Return (X, Y) of the center of cell containing provided text 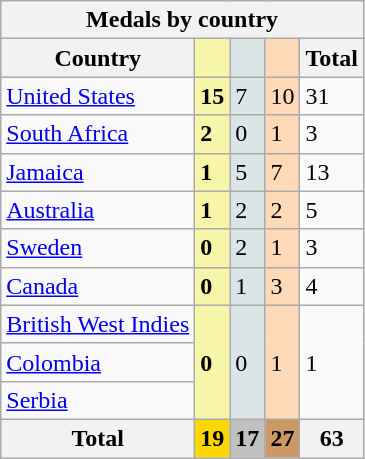
Sweden (98, 248)
19 (212, 438)
Serbia (98, 400)
Colombia (98, 362)
10 (282, 96)
British West Indies (98, 324)
63 (332, 438)
17 (248, 438)
Jamaica (98, 172)
31 (332, 96)
13 (332, 172)
South Africa (98, 134)
15 (212, 96)
4 (332, 286)
Medals by country (182, 20)
27 (282, 438)
United States (98, 96)
Country (98, 58)
Australia (98, 210)
Canada (98, 286)
